Locate the cell with the specified text and output its [X, Y] center coordinate. 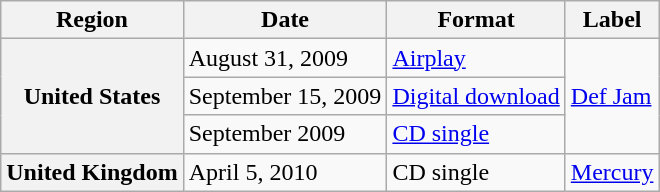
Mercury [612, 172]
Date [285, 20]
United Kingdom [92, 172]
Region [92, 20]
Format [476, 20]
Digital download [476, 96]
Def Jam [612, 96]
September 2009 [285, 134]
April 5, 2010 [285, 172]
Label [612, 20]
Airplay [476, 58]
September 15, 2009 [285, 96]
United States [92, 96]
August 31, 2009 [285, 58]
